Search for the cell housing the specified text and yield its (X, Y) center coordinate. 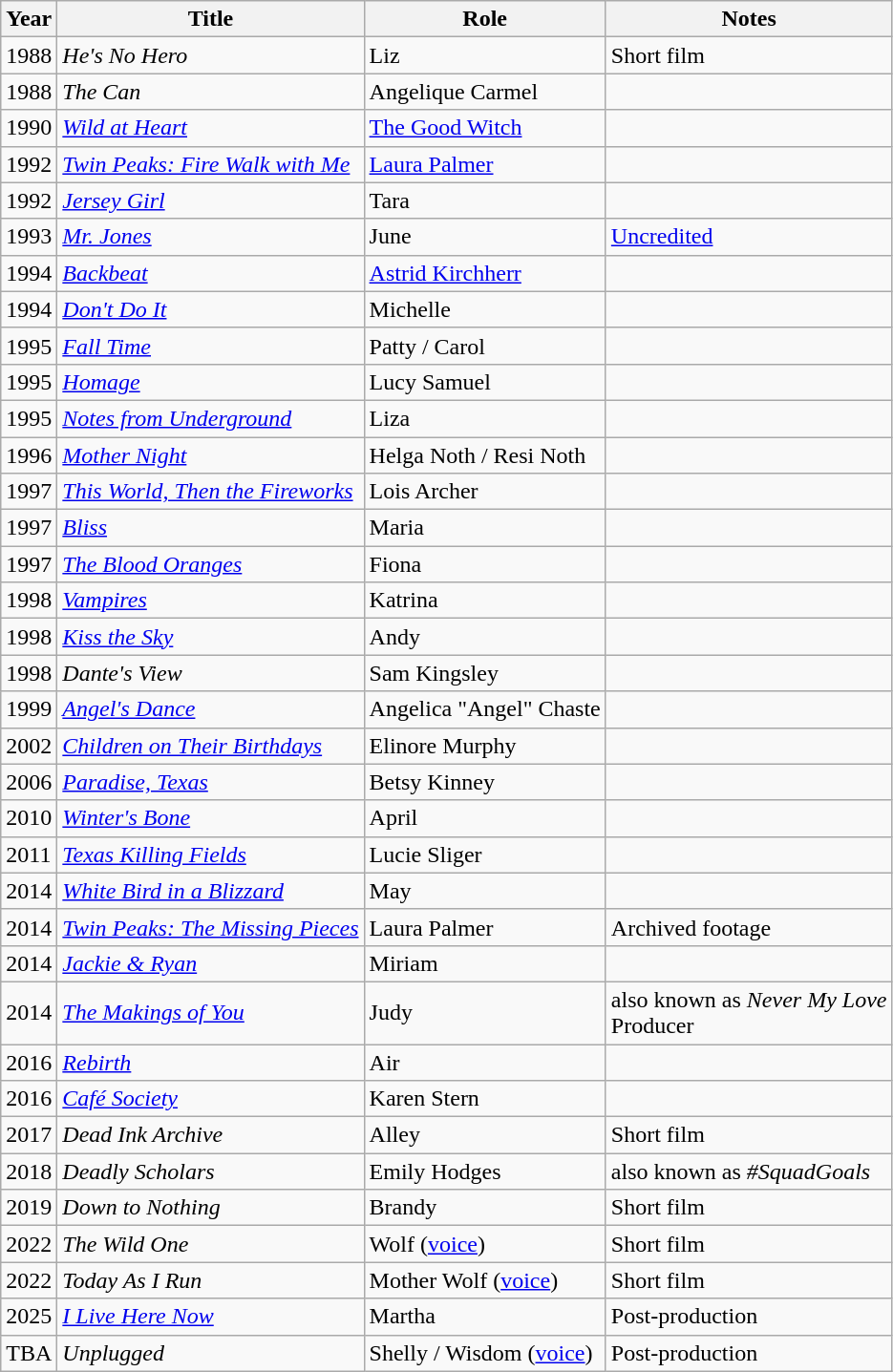
Notes from Underground (210, 418)
Title (210, 19)
Bliss (210, 528)
Uncredited (749, 237)
Vampires (210, 601)
Katrina (485, 601)
Wolf (voice) (485, 1244)
Café Society (210, 1099)
Lucie Sliger (485, 855)
2017 (29, 1135)
Mr. Jones (210, 237)
The Wild One (210, 1244)
Twin Peaks: The Missing Pieces (210, 927)
TBA (29, 1353)
Deadly Scholars (210, 1171)
Shelly / Wisdom (voice) (485, 1353)
April (485, 818)
Brandy (485, 1208)
Children on Their Birthdays (210, 746)
Elinore Murphy (485, 746)
The Blood Oranges (210, 564)
Patty / Carol (485, 346)
2010 (29, 818)
Fiona (485, 564)
Dead Ink Archive (210, 1135)
Wild at Heart (210, 128)
Mother Wolf (voice) (485, 1280)
Michelle (485, 309)
Jersey Girl (210, 201)
Maria (485, 528)
Backbeat (210, 273)
Alley (485, 1135)
This World, Then the Fireworks (210, 492)
Homage (210, 382)
Fall Time (210, 346)
Angelica "Angel" Chaste (485, 709)
1996 (29, 455)
Astrid Kirchherr (485, 273)
2018 (29, 1171)
White Bird in a Blizzard (210, 891)
Kiss the Sky (210, 637)
Karen Stern (485, 1099)
I Live Here Now (210, 1317)
also known as #SquadGoals (749, 1171)
Lois Archer (485, 492)
Dante's View (210, 673)
1993 (29, 237)
Winter's Bone (210, 818)
Down to Nothing (210, 1208)
Emily Hodges (485, 1171)
Angelique Carmel (485, 92)
Sam Kingsley (485, 673)
2006 (29, 782)
Paradise, Texas (210, 782)
2011 (29, 855)
Andy (485, 637)
also known as Never My LoveProducer (749, 1012)
Mother Night (210, 455)
2002 (29, 746)
Role (485, 19)
Don't Do It (210, 309)
He's No Hero (210, 55)
Texas Killing Fields (210, 855)
Archived footage (749, 927)
The Can (210, 92)
Year (29, 19)
2019 (29, 1208)
Betsy Kinney (485, 782)
The Makings of You (210, 1012)
Miriam (485, 963)
May (485, 891)
Angel's Dance (210, 709)
Unplugged (210, 1353)
Twin Peaks: Fire Walk with Me (210, 164)
Notes (749, 19)
Air (485, 1063)
Today As I Run (210, 1280)
1990 (29, 128)
Rebirth (210, 1063)
Martha (485, 1317)
Lucy Samuel (485, 382)
Judy (485, 1012)
2025 (29, 1317)
June (485, 237)
Tara (485, 201)
Helga Noth / Resi Noth (485, 455)
Liz (485, 55)
The Good Witch (485, 128)
Jackie & Ryan (210, 963)
1999 (29, 709)
Liza (485, 418)
